Scan for the cell matching the given text and deliver its (X, Y) coordinate at center. 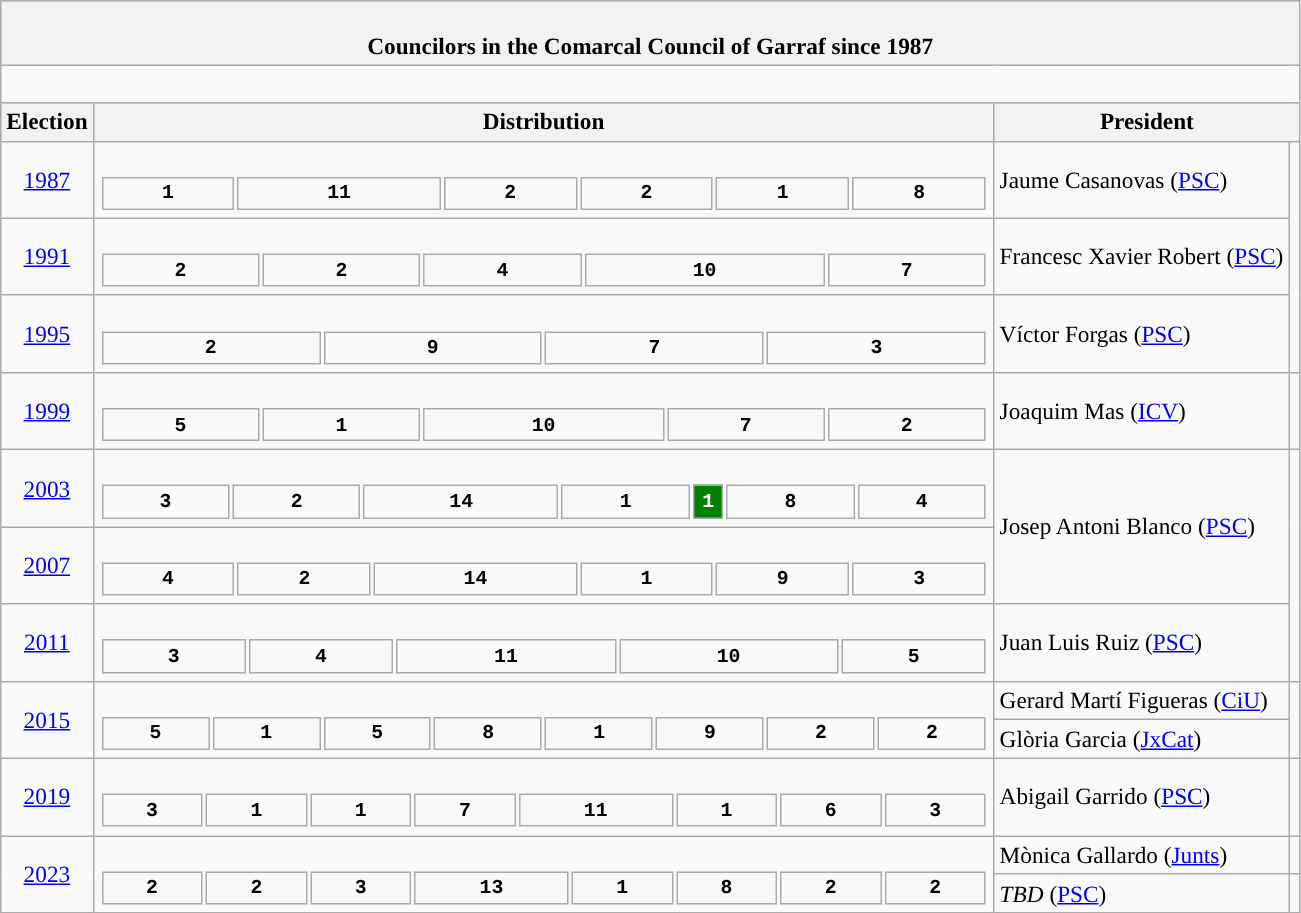
Abigail Garrido (PSC) (1142, 796)
5 1 5 8 1 9 2 2 (544, 720)
Francesc Xavier Robert (PSC) (1142, 256)
Election (47, 122)
1995 (47, 334)
6 (830, 810)
1987 (47, 180)
2 9 7 3 (544, 334)
3 2 14 1 1 8 4 (544, 488)
2003 (47, 488)
1991 (47, 256)
President (1146, 122)
TBD (PSC) (1142, 894)
Glòria Garcia (JxCat) (1142, 738)
4 2 14 1 9 3 (544, 564)
Víctor Forgas (PSC) (1142, 334)
Mònica Gallardo (Junts) (1142, 854)
Gerard Martí Figueras (CiU) (1142, 700)
Josep Antoni Blanco (PSC) (1142, 526)
3 4 11 10 5 (544, 642)
2011 (47, 642)
2015 (47, 720)
2023 (47, 874)
1999 (47, 410)
Joaquim Mas (ICV) (1142, 410)
Councilors in the Comarcal Council of Garraf since 1987 (650, 32)
2019 (47, 796)
2 2 3 13 1 8 2 2 (544, 874)
Distribution (544, 122)
2007 (47, 564)
2 2 4 10 7 (544, 256)
1 11 2 2 1 8 (544, 180)
Jaume Casanovas (PSC) (1142, 180)
5 1 10 7 2 (544, 410)
3 1 1 7 11 1 6 3 (544, 796)
13 (491, 886)
Juan Luis Ruiz (PSC) (1142, 642)
